Return the [x, y] coordinate for the center point of the cell that contains the specified text.  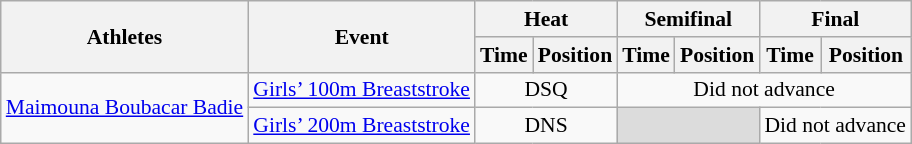
DSQ [546, 90]
Maimouna Boubacar Badie [125, 108]
Girls’ 100m Breaststroke [362, 90]
Girls’ 200m Breaststroke [362, 126]
Semifinal [688, 19]
DNS [546, 126]
Heat [546, 19]
Athletes [125, 36]
Final [835, 19]
Event [362, 36]
